Find where the given text appears and provide that cell's center as (X, Y) coordinate. 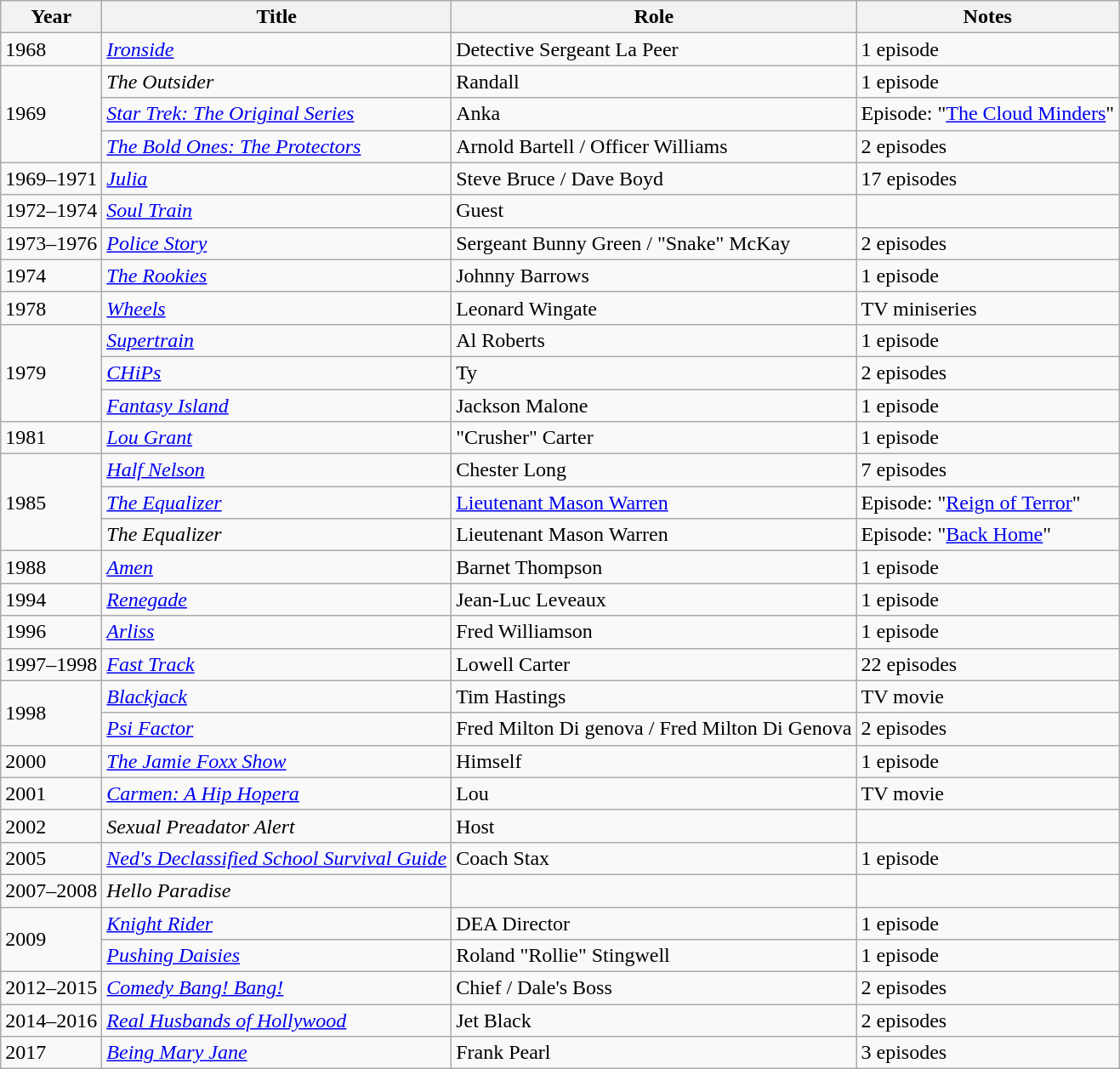
1979 (51, 372)
2000 (51, 761)
Al Roberts (654, 340)
Fast Track (277, 664)
CHiPs (277, 372)
Episode: "Reign of Terror" (988, 503)
1969–1971 (51, 179)
Knight Rider (277, 923)
Tim Hastings (654, 697)
"Crusher" Carter (654, 438)
Episode: "The Cloud Minders" (988, 114)
Role (654, 17)
Fred Milton Di genova / Fred Milton Di Genova (654, 729)
2005 (51, 858)
Ty (654, 372)
1978 (51, 308)
22 episodes (988, 664)
Supertrain (277, 340)
Real Husbands of Hollywood (277, 1021)
Jean-Luc Leveaux (654, 600)
2001 (51, 793)
Johnny Barrows (654, 276)
1981 (51, 438)
Lou Grant (277, 438)
Sexual Preadator Alert (277, 826)
1994 (51, 600)
2017 (51, 1053)
Episode: "Back Home" (988, 535)
Arliss (277, 632)
2014–2016 (51, 1021)
1974 (51, 276)
7 episodes (988, 470)
1985 (51, 503)
1972–1974 (51, 211)
Renegade (277, 600)
TV miniseries (988, 308)
2012–2015 (51, 988)
2002 (51, 826)
Fred Williamson (654, 632)
The Jamie Foxx Show (277, 761)
Jet Black (654, 1021)
Amen (277, 567)
Randall (654, 82)
Chester Long (654, 470)
1969 (51, 114)
17 episodes (988, 179)
Fantasy Island (277, 406)
The Rookies (277, 276)
Hello Paradise (277, 890)
Guest (654, 211)
Frank Pearl (654, 1053)
The Outsider (277, 82)
Carmen: A Hip Hopera (277, 793)
Sergeant Bunny Green / "Snake" McKay (654, 243)
Star Trek: The Original Series (277, 114)
Notes (988, 17)
Anka (654, 114)
3 episodes (988, 1053)
DEA Director (654, 923)
Psi Factor (277, 729)
1968 (51, 49)
Police Story (277, 243)
Arnold Bartell / Officer Williams (654, 146)
Jackson Malone (654, 406)
Comedy Bang! Bang! (277, 988)
1998 (51, 713)
Year (51, 17)
Being Mary Jane (277, 1053)
Title (277, 17)
Julia (277, 179)
Chief / Dale's Boss (654, 988)
2009 (51, 939)
Detective Sergeant La Peer (654, 49)
1996 (51, 632)
1988 (51, 567)
Ironside (277, 49)
2007–2008 (51, 890)
Wheels (277, 308)
Host (654, 826)
Soul Train (277, 211)
1973–1976 (51, 243)
Pushing Daisies (277, 956)
Ned's Declassified School Survival Guide (277, 858)
Lowell Carter (654, 664)
Roland "Rollie" Stingwell (654, 956)
1997–1998 (51, 664)
Blackjack (277, 697)
The Bold Ones: The Protectors (277, 146)
Steve Bruce / Dave Boyd (654, 179)
Leonard Wingate (654, 308)
Coach Stax (654, 858)
Half Nelson (277, 470)
Barnet Thompson (654, 567)
Lou (654, 793)
Himself (654, 761)
